From the cell containing the given text, extract its center point as [X, Y] coordinate. 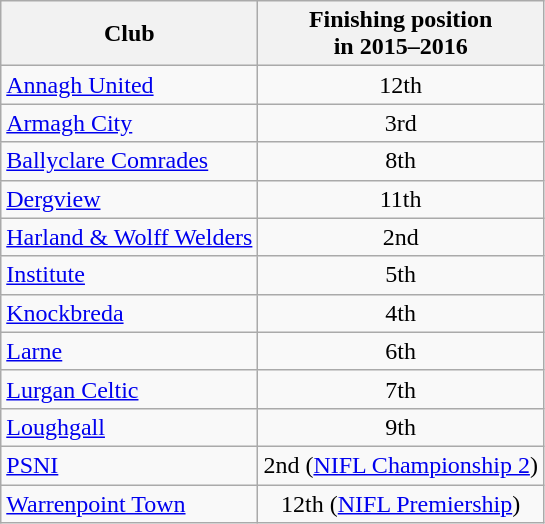
Loughgall [130, 427]
6th [400, 351]
Annagh United [130, 85]
7th [400, 389]
Harland & Wolff Welders [130, 237]
2nd [400, 237]
2nd (NIFL Championship 2) [400, 465]
Lurgan Celtic [130, 389]
9th [400, 427]
4th [400, 313]
Warrenpoint Town [130, 503]
Institute [130, 275]
8th [400, 161]
Larne [130, 351]
Club [130, 34]
Armagh City [130, 123]
12th [400, 85]
Finishing positionin 2015–2016 [400, 34]
Dergview [130, 199]
5th [400, 275]
PSNI [130, 465]
11th [400, 199]
Knockbreda [130, 313]
Ballyclare Comrades [130, 161]
3rd [400, 123]
12th (NIFL Premiership) [400, 503]
